Find where the given text appears and provide that cell's center as [X, Y] coordinate. 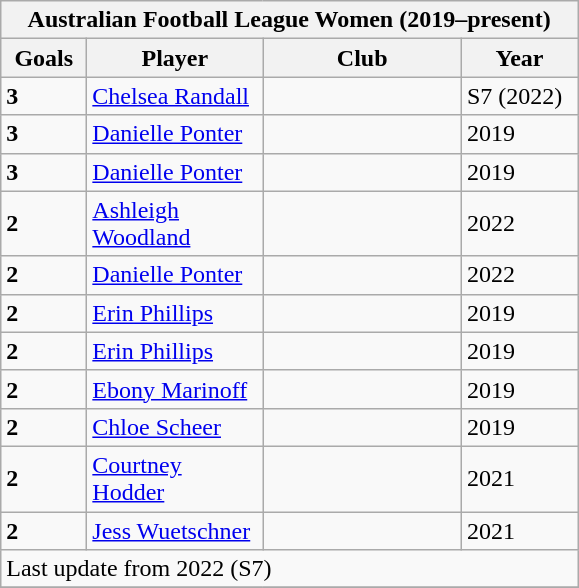
Chelsea Randall [175, 96]
Jess Wuetschner [175, 531]
Ebony Marinoff [175, 389]
Courtney Hodder [175, 478]
Player [175, 58]
Goals [44, 58]
Chloe Scheer [175, 427]
Last update from 2022 (S7) [290, 569]
Year [519, 58]
Club [362, 58]
Ashleigh Woodland [175, 224]
Australian Football League Women (2019–present) [290, 20]
S7 (2022) [519, 96]
